Output the [X, Y] coordinate of the center of the cell containing the given text.  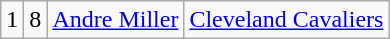
1 [12, 20]
8 [36, 20]
Cleveland Cavaliers [286, 20]
Andre Miller [116, 20]
